Capture the cell that displays the provided text and extract its (X, Y) central coordinate. 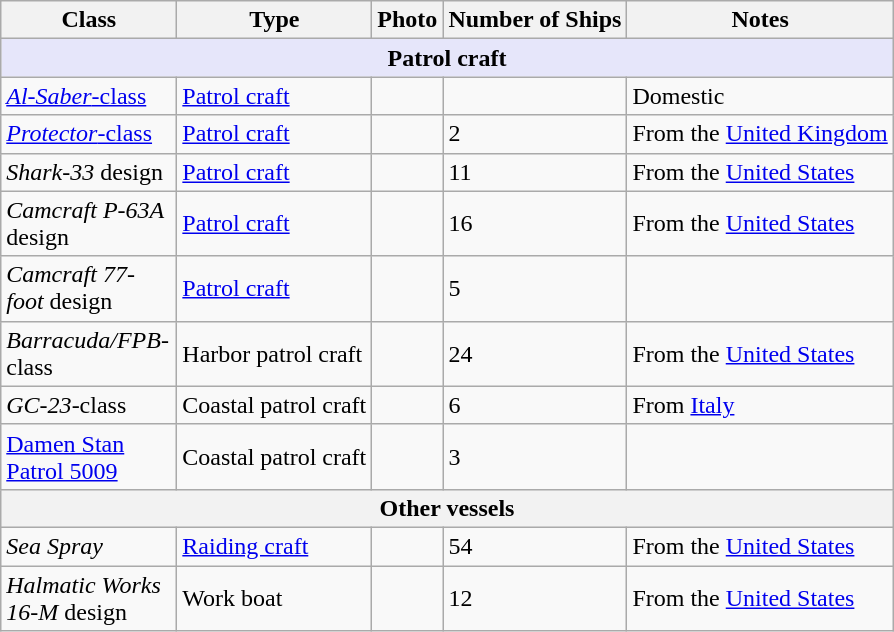
6 (535, 405)
54 (535, 546)
Raiding craft (274, 546)
Halmatic Works 16-M design (89, 598)
11 (535, 172)
Harbor patrol craft (274, 354)
3 (535, 456)
Work boat (274, 598)
Protector-class (89, 134)
Camcraft 77-foot design (89, 288)
From Italy (760, 405)
Al-Saber-class (89, 96)
Number of Ships (535, 20)
Shark-33 design (89, 172)
Other vessels (448, 508)
24 (535, 354)
5 (535, 288)
GC-23-class (89, 405)
Barracuda/FPB-class (89, 354)
Photo (408, 20)
Sea Spray (89, 546)
12 (535, 598)
Type (274, 20)
Class (89, 20)
From the United Kingdom (760, 134)
16 (535, 224)
Camcraft P-63A design (89, 224)
Damen Stan Patrol 5009 (89, 456)
Domestic (760, 96)
2 (535, 134)
Notes (760, 20)
